Output the (x, y) coordinate of the center of the cell containing the given text.  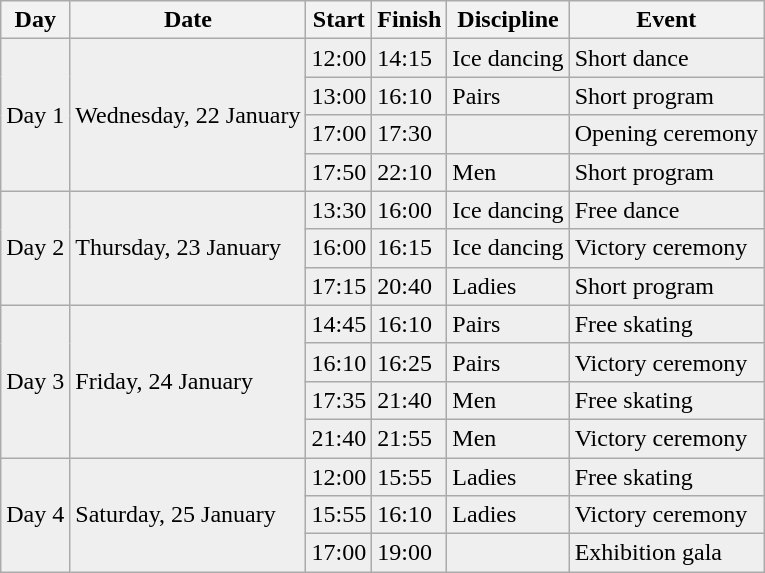
Exhibition gala (666, 553)
Start (339, 20)
Day 3 (36, 381)
16:15 (410, 248)
19:00 (410, 553)
Short dance (666, 58)
17:30 (410, 134)
Day (36, 20)
22:10 (410, 172)
17:15 (339, 286)
Free dance (666, 210)
Day 1 (36, 115)
Friday, 24 January (188, 381)
Thursday, 23 January (188, 248)
Event (666, 20)
Opening ceremony (666, 134)
13:00 (339, 96)
Day 2 (36, 248)
14:15 (410, 58)
21:55 (410, 438)
Wednesday, 22 January (188, 115)
13:30 (339, 210)
17:35 (339, 400)
17:50 (339, 172)
Saturday, 25 January (188, 515)
Day 4 (36, 515)
20:40 (410, 286)
Discipline (508, 20)
Date (188, 20)
14:45 (339, 324)
Finish (410, 20)
16:25 (410, 362)
